Capture the cell that displays the provided text and extract its (x, y) central coordinate. 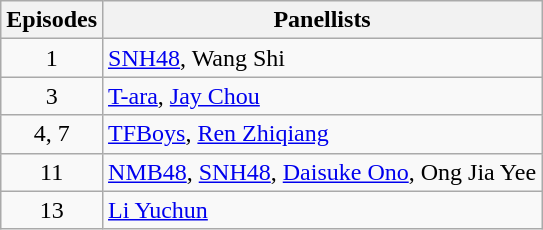
T-ara, Jay Chou (322, 96)
Panellists (322, 20)
1 (52, 58)
3 (52, 96)
4, 7 (52, 134)
Li Yuchun (322, 210)
TFBoys, Ren Zhiqiang (322, 134)
13 (52, 210)
SNH48, Wang Shi (322, 58)
Episodes (52, 20)
11 (52, 172)
NMB48, SNH48, Daisuke Ono, Ong Jia Yee (322, 172)
